Locate the cell with the specified text and output its [x, y] center coordinate. 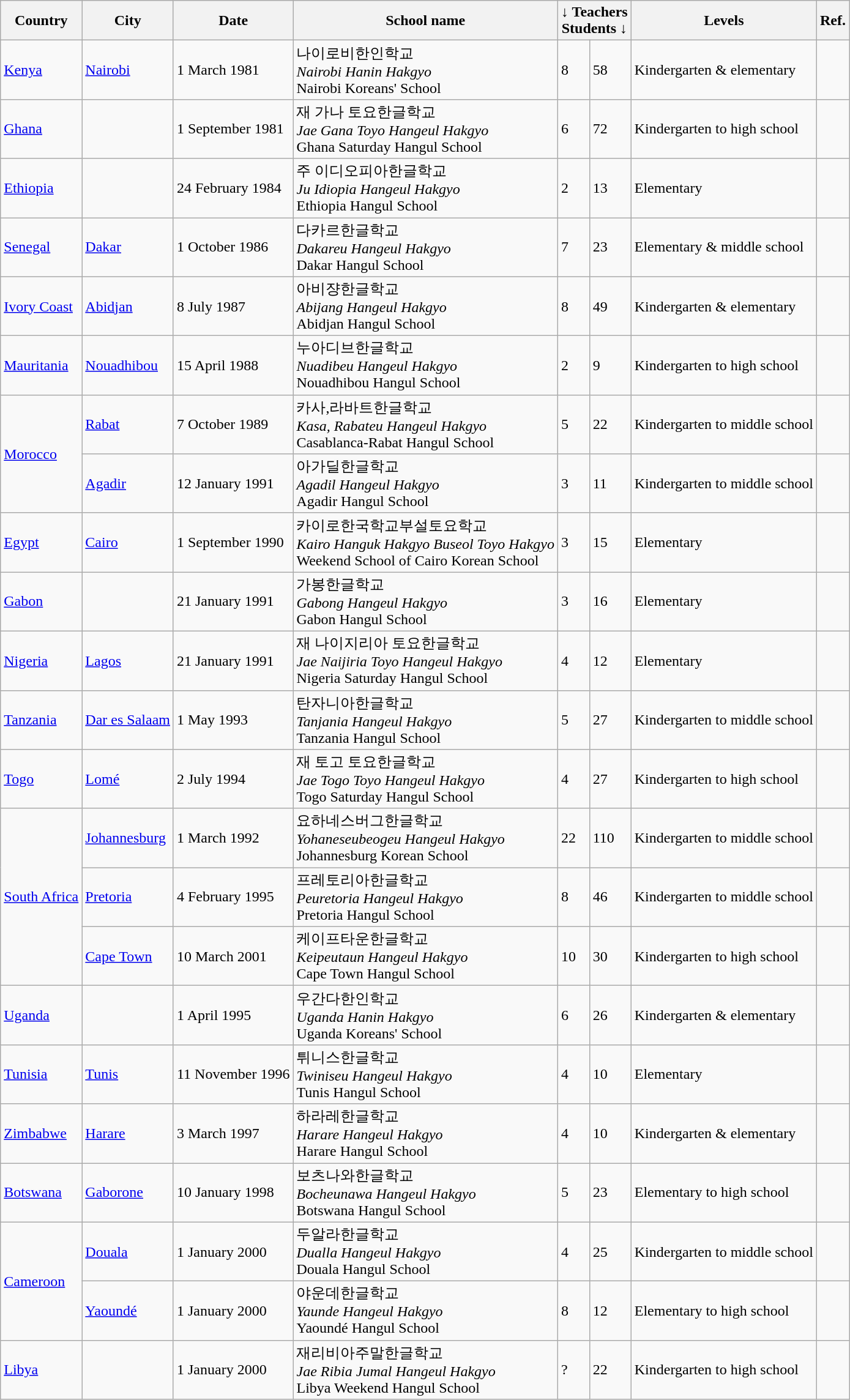
16 [610, 602]
15 April 1988 [233, 366]
다카르한글학교Dakareu Hangeul HakgyoDakar Hangul School [426, 247]
Gaborone [128, 1192]
재 가나 토요한글학교Jae Gana Toyo Hangeul HakgyoGhana Saturday Hangul School [426, 128]
? [574, 1369]
8 July 1987 [233, 306]
11 [610, 483]
10 January 1998 [233, 1192]
12 January 1991 [233, 483]
Ref. [832, 21]
Douala [128, 1252]
Abidjan [128, 306]
주 이디오피아한글학교Ju Idiopia Hangeul HakgyoEthiopia Hangul School [426, 188]
케이프타운한글학교Keipeutaun Hangeul HakgyoCape Town Hangul School [426, 956]
1 September 1981 [233, 128]
Gabon [42, 602]
11 November 1996 [233, 1074]
우간다한인학교Uganda Hanin HakgyoUganda Koreans' School [426, 1016]
Ethiopia [42, 188]
Ghana [42, 128]
카이로한국학교부설토요학교Kairo Hanguk Hakgyo Buseol Toyo HakgyoWeekend School of Cairo Korean School [426, 542]
카사,라바트한글학교Kasa, Rabateu Hangeul HakgyoCasablanca-Rabat Hangul School [426, 425]
4 February 1995 [233, 897]
9 [610, 366]
46 [610, 897]
야운데한글학교Yaunde Hangeul HakgyoYaoundé Hangul School [426, 1311]
South Africa [42, 897]
15 [610, 542]
Botswana [42, 1192]
Zimbabwe [42, 1133]
Senegal [42, 247]
1 April 1995 [233, 1016]
요하네스버그한글학교Yohaneseubeogeu Hangeul HakgyoJohannesburg Korean School [426, 838]
Rabat [128, 425]
Lagos [128, 661]
1 March 1992 [233, 838]
↓ TeachersStudents ↓ [595, 21]
City [128, 21]
Dakar [128, 247]
프레토리아한글학교Peuretoria Hangeul HakgyoPretoria Hangul School [426, 897]
Togo [42, 780]
24 February 1984 [233, 188]
Date [233, 21]
Elementary & middle school [723, 247]
Uganda [42, 1016]
26 [610, 1016]
1 March 1981 [233, 70]
두알라한글학교Dualla Hangeul HakgyoDouala Hangul School [426, 1252]
누아디브한글학교Nuadibeu Hangeul HakgyoNouadhibou Hangul School [426, 366]
1 October 1986 [233, 247]
가봉한글학교Gabong Hangeul HakgyoGabon Hangul School [426, 602]
재리비아주말한글학교Jae Ribia Jumal Hangeul HakgyoLibya Weekend Hangul School [426, 1369]
7 [574, 247]
School name [426, 21]
Egypt [42, 542]
Johannesburg [128, 838]
튀니스한글학교Twiniseu Hangeul HakgyoTunis Hangul School [426, 1074]
13 [610, 188]
Harare [128, 1133]
Dar es Salaam [128, 720]
Country [42, 21]
Tanzania [42, 720]
1 September 1990 [233, 542]
10 March 2001 [233, 956]
58 [610, 70]
Cameroon [42, 1281]
Kenya [42, 70]
탄자니아한글학교Tanjania Hangeul HakgyoTanzania Hangul School [426, 720]
Agadir [128, 483]
Nouadhibou [128, 366]
Nigeria [42, 661]
Ivory Coast [42, 306]
보츠나와한글학교Bocheunawa Hangeul HakgyoBotswana Hangul School [426, 1192]
Pretoria [128, 897]
Yaoundé [128, 1311]
Mauritania [42, 366]
Tunis [128, 1074]
Lomé [128, 780]
재 토고 토요한글학교Jae Togo Toyo Hangeul HakgyoTogo Saturday Hangul School [426, 780]
Morocco [42, 454]
72 [610, 128]
재 나이지리아 토요한글학교Jae Naijiria Toyo Hangeul HakgyoNigeria Saturday Hangul School [426, 661]
Libya [42, 1369]
49 [610, 306]
25 [610, 1252]
아가딜한글학교Agadil Hangeul HakgyoAgadir Hangul School [426, 483]
하라레한글학교Harare Hangeul HakgyoHarare Hangul School [426, 1133]
아비쟝한글학교Abijang Hangeul HakgyoAbidjan Hangul School [426, 306]
7 October 1989 [233, 425]
2 July 1994 [233, 780]
나이로비한인학교Nairobi Hanin HakgyoNairobi Koreans' School [426, 70]
Cairo [128, 542]
110 [610, 838]
Cape Town [128, 956]
Levels [723, 21]
1 May 1993 [233, 720]
Tunisia [42, 1074]
30 [610, 956]
Nairobi [128, 70]
3 March 1997 [233, 1133]
